Extract the (X, Y) coordinate from the center of the cell holding the provided text.  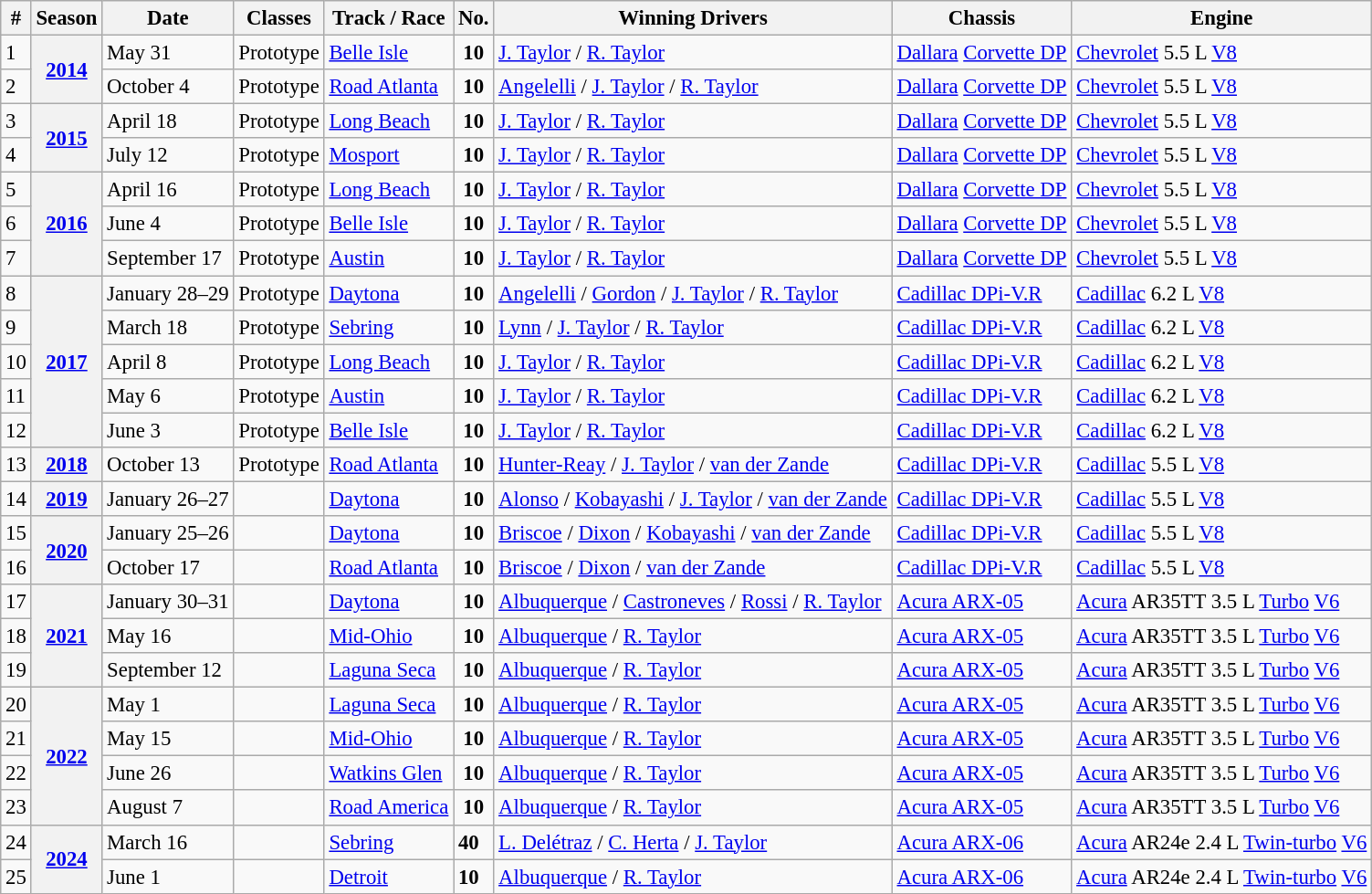
3 (16, 121)
January 30–31 (168, 602)
Mosport (389, 155)
16 (16, 567)
October 17 (168, 567)
January 25–26 (168, 533)
April 18 (168, 121)
2024 (67, 858)
Date (168, 18)
9 (16, 327)
Winning Drivers (693, 18)
12 (16, 430)
7 (16, 258)
2019 (67, 499)
June 26 (168, 773)
May 15 (168, 739)
21 (16, 739)
8 (16, 293)
May 16 (168, 636)
Detroit (389, 877)
April 8 (168, 362)
14 (16, 499)
June 1 (168, 877)
August 7 (168, 808)
22 (16, 773)
September 17 (168, 258)
5 (16, 190)
October 13 (168, 465)
11 (16, 395)
20 (16, 705)
Classes (279, 18)
Angelelli / J. Taylor / R. Taylor (693, 87)
May 31 (168, 53)
Alonso / Kobayashi / J. Taylor / van der Zande (693, 499)
March 18 (168, 327)
Albuquerque / Castroneves / Rossi / R. Taylor (693, 602)
No. (474, 18)
Briscoe / Dixon / Kobayashi / van der Zande (693, 533)
Engine (1221, 18)
2016 (67, 225)
24 (16, 842)
Chassis (982, 18)
2022 (67, 756)
17 (16, 602)
2020 (67, 550)
Lynn / J. Taylor / R. Taylor (693, 327)
Hunter-Reay / J. Taylor / van der Zande (693, 465)
Season (67, 18)
6 (16, 224)
Watkins Glen (389, 773)
July 12 (168, 155)
2015 (67, 139)
April 16 (168, 190)
Angelelli / Gordon / J. Taylor / R. Taylor (693, 293)
September 12 (168, 670)
2014 (67, 69)
May 6 (168, 395)
15 (16, 533)
June 4 (168, 224)
May 1 (168, 705)
13 (16, 465)
2018 (67, 465)
1 (16, 53)
40 (474, 842)
2 (16, 87)
25 (16, 877)
23 (16, 808)
# (16, 18)
L. Delétraz / C. Herta / J. Taylor (693, 842)
Track / Race (389, 18)
January 26–27 (168, 499)
2017 (67, 362)
Briscoe / Dixon / van der Zande (693, 567)
18 (16, 636)
January 28–29 (168, 293)
4 (16, 155)
October 4 (168, 87)
2021 (67, 636)
19 (16, 670)
June 3 (168, 430)
Road America (389, 808)
March 16 (168, 842)
